Identify which cell holds the provided text, then report its [X, Y] central coordinate. 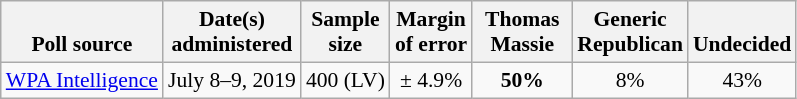
WPA Intelligence [82, 80]
± 4.9% [431, 80]
Poll source [82, 32]
50% [522, 80]
Undecided [742, 32]
Date(s)administered [232, 32]
43% [742, 80]
July 8–9, 2019 [232, 80]
8% [630, 80]
400 (LV) [346, 80]
Samplesize [346, 32]
ThomasMassie [522, 32]
Marginof error [431, 32]
GenericRepublican [630, 32]
